Locate the cell with the specified text and output its [X, Y] center coordinate. 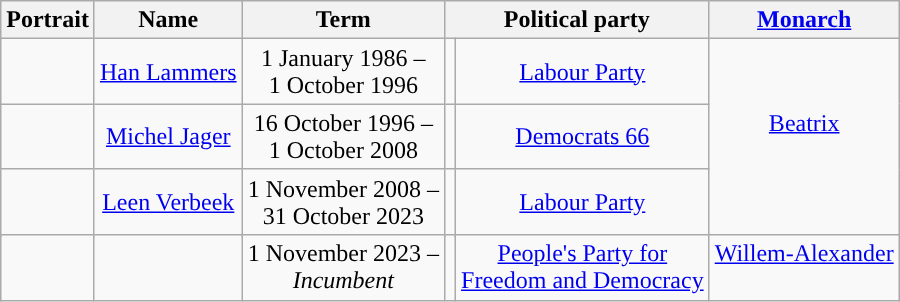
Willem-Alexander [804, 268]
Han Lammers [168, 72]
Name [168, 20]
Leen Verbeek [168, 202]
Democrats 66 [583, 136]
Term [343, 20]
16 October 1996 – 1 October 2008 [343, 136]
People's Party for Freedom and Democracy [583, 268]
Political party [576, 20]
1 November 2023 – Incumbent [343, 268]
Michel Jager [168, 136]
Portrait [48, 20]
Monarch [804, 20]
1 November 2008 – 31 October 2023 [343, 202]
Beatrix [804, 137]
1 January 1986 – 1 October 1996 [343, 72]
